Capture the cell that displays the provided text and extract its [X, Y] central coordinate. 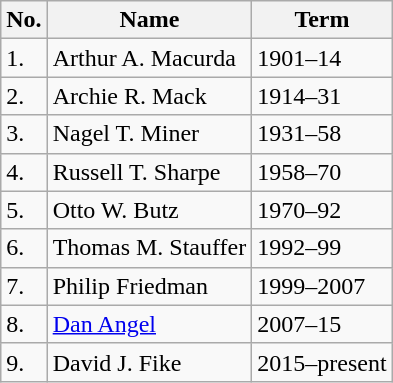
Arthur A. Macurda [150, 58]
1914–31 [322, 96]
5. [24, 210]
David J. Fike [150, 362]
7. [24, 286]
3. [24, 134]
1958–70 [322, 172]
No. [24, 20]
2. [24, 96]
6. [24, 248]
Otto W. Butz [150, 210]
2007–15 [322, 324]
8. [24, 324]
1931–58 [322, 134]
Nagel T. Miner [150, 134]
Term [322, 20]
1901–14 [322, 58]
Russell T. Sharpe [150, 172]
1. [24, 58]
9. [24, 362]
1992–99 [322, 248]
2015–present [322, 362]
1999–2007 [322, 286]
Name [150, 20]
1970–92 [322, 210]
4. [24, 172]
Thomas M. Stauffer [150, 248]
Dan Angel [150, 324]
Philip Friedman [150, 286]
Archie R. Mack [150, 96]
